From the cell containing the given text, extract its center point as (x, y) coordinate. 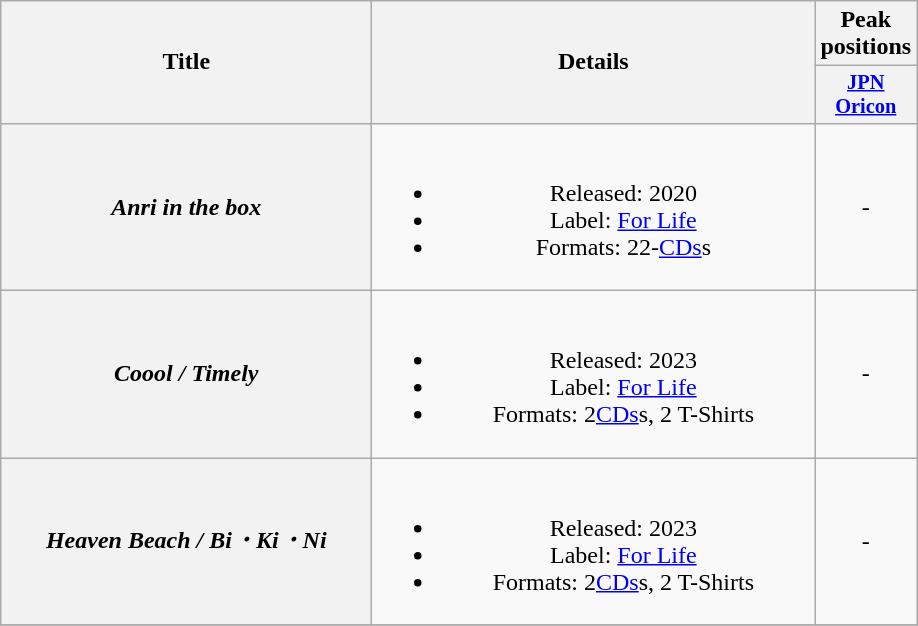
Heaven Beach / Bi・Ki・Ni (186, 542)
JPNOricon (866, 95)
Title (186, 62)
Coool / Timely (186, 374)
Peak positions (866, 34)
Released: 2020Label: For LifeFormats: 22-CDss (594, 206)
Details (594, 62)
Anri in the box (186, 206)
